Output the [X, Y] coordinate of the center of the cell containing the given text.  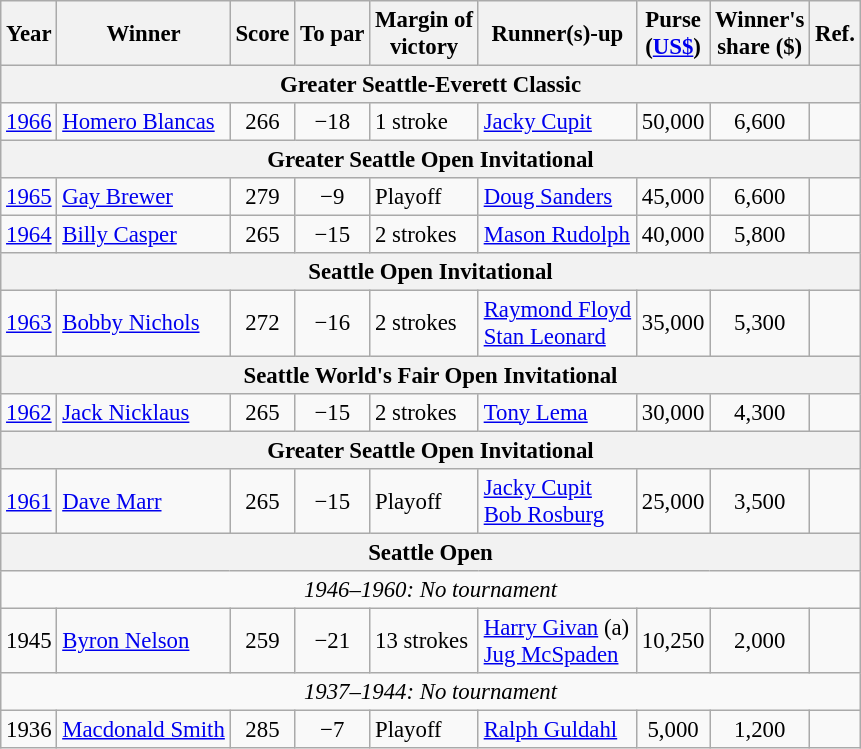
45,000 [672, 197]
Seattle World's Fair Open Invitational [430, 375]
−21 [332, 640]
1962 [29, 412]
4,300 [760, 412]
1963 [29, 324]
1937–1944: No tournament [430, 692]
Mason Rudolph [557, 235]
Homero Blancas [144, 122]
Runner(s)-up [557, 34]
279 [262, 197]
266 [262, 122]
Ref. [835, 34]
3,500 [760, 500]
Greater Seattle-Everett Classic [430, 85]
Bobby Nichols [144, 324]
50,000 [672, 122]
259 [262, 640]
1965 [29, 197]
25,000 [672, 500]
35,000 [672, 324]
−16 [332, 324]
Tony Lema [557, 412]
Ralph Guldahl [557, 729]
Billy Casper [144, 235]
13 strokes [424, 640]
272 [262, 324]
−9 [332, 197]
285 [262, 729]
5,000 [672, 729]
Gay Brewer [144, 197]
1 stroke [424, 122]
1945 [29, 640]
Macdonald Smith [144, 729]
Year [29, 34]
Margin ofvictory [424, 34]
1,200 [760, 729]
Dave Marr [144, 500]
Jack Nicklaus [144, 412]
Winner'sshare ($) [760, 34]
1966 [29, 122]
−7 [332, 729]
Doug Sanders [557, 197]
1936 [29, 729]
2,000 [760, 640]
30,000 [672, 412]
Purse(US$) [672, 34]
1961 [29, 500]
Seattle Open Invitational [430, 273]
Seattle Open [430, 552]
Score [262, 34]
Jacky Cupit Bob Rosburg [557, 500]
1946–1960: No tournament [430, 590]
40,000 [672, 235]
Harry Givan (a) Jug McSpaden [557, 640]
−18 [332, 122]
5,300 [760, 324]
Byron Nelson [144, 640]
Jacky Cupit [557, 122]
10,250 [672, 640]
To par [332, 34]
1964 [29, 235]
Raymond Floyd Stan Leonard [557, 324]
Winner [144, 34]
5,800 [760, 235]
